From the cell containing the given text, extract its center point as (x, y) coordinate. 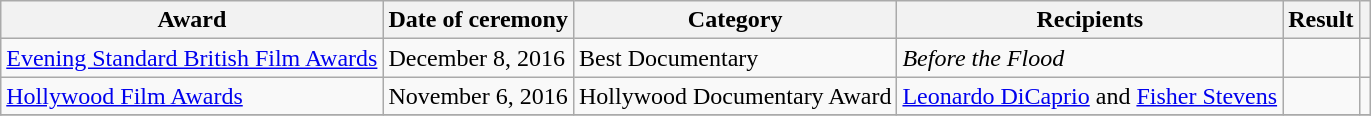
Hollywood Film Awards (192, 96)
December 8, 2016 (478, 58)
Date of ceremony (478, 20)
Category (734, 20)
Hollywood Documentary Award (734, 96)
Before the Flood (1090, 58)
November 6, 2016 (478, 96)
Best Documentary (734, 58)
Evening Standard British Film Awards (192, 58)
Leonardo DiCaprio and Fisher Stevens (1090, 96)
Recipients (1090, 20)
Award (192, 20)
Result (1321, 20)
